Extract the [X, Y] coordinate from the center of the cell holding the provided text.  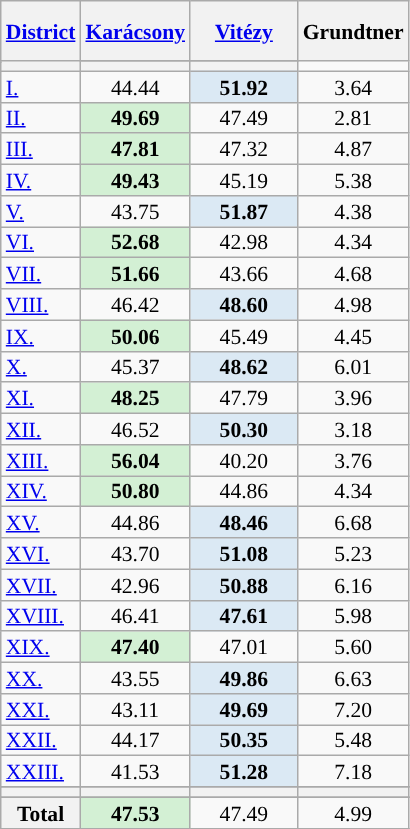
XX. [41, 678]
4.45 [354, 336]
5.23 [354, 554]
III. [41, 150]
V. [41, 212]
51.66 [135, 274]
XIV. [41, 492]
XII. [41, 430]
47.53 [135, 812]
Grundtner [354, 31]
3.18 [354, 430]
4.68 [354, 274]
3.96 [354, 398]
43.75 [135, 212]
I. [41, 86]
VII. [41, 274]
X. [41, 366]
45.19 [244, 180]
3.76 [354, 460]
XXI. [41, 710]
XIX. [41, 648]
47.61 [244, 616]
4.38 [354, 212]
47.40 [135, 648]
51.08 [244, 554]
XV. [41, 522]
II. [41, 118]
52.68 [135, 242]
XVI. [41, 554]
6.16 [354, 584]
50.88 [244, 584]
XI. [41, 398]
4.98 [354, 304]
49.43 [135, 180]
5.38 [354, 180]
District [41, 31]
43.11 [135, 710]
48.62 [244, 366]
XXII. [41, 740]
5.98 [354, 616]
5.60 [354, 648]
48.25 [135, 398]
50.80 [135, 492]
44.17 [135, 740]
51.87 [244, 212]
Karácsony [135, 31]
43.70 [135, 554]
51.28 [244, 772]
7.20 [354, 710]
XXIII. [41, 772]
48.46 [244, 522]
56.04 [135, 460]
6.63 [354, 678]
IX. [41, 336]
44.44 [135, 86]
45.49 [244, 336]
46.52 [135, 430]
50.30 [244, 430]
47.01 [244, 648]
5.48 [354, 740]
VIII. [41, 304]
Total [41, 812]
46.42 [135, 304]
42.98 [244, 242]
Vitézy [244, 31]
XVII. [41, 584]
2.81 [354, 118]
3.64 [354, 86]
51.92 [244, 86]
47.79 [244, 398]
XIII. [41, 460]
40.20 [244, 460]
42.96 [135, 584]
6.01 [354, 366]
49.86 [244, 678]
41.53 [135, 772]
45.37 [135, 366]
50.06 [135, 336]
IV. [41, 180]
6.68 [354, 522]
4.99 [354, 812]
46.41 [135, 616]
43.66 [244, 274]
7.18 [354, 772]
VI. [41, 242]
4.87 [354, 150]
47.32 [244, 150]
50.35 [244, 740]
43.55 [135, 678]
XVIII. [41, 616]
48.60 [244, 304]
47.81 [135, 150]
